Find where the given text appears and provide that cell's center as (X, Y) coordinate. 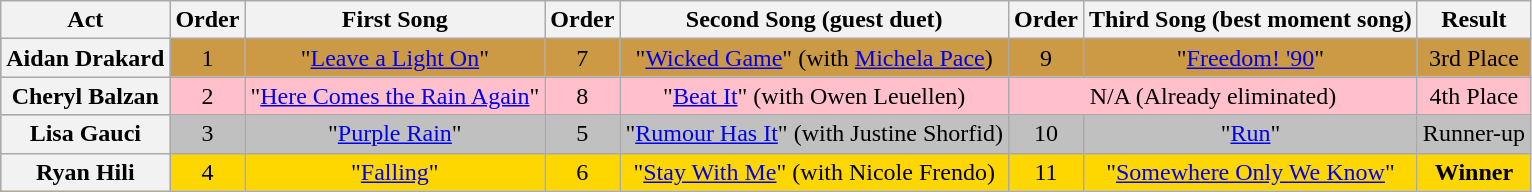
Winner (1474, 172)
Third Song (best moment song) (1251, 20)
"Leave a Light On" (395, 58)
Result (1474, 20)
"Stay With Me" (with Nicole Frendo) (814, 172)
8 (582, 96)
"Beat It" (with Owen Leuellen) (814, 96)
3 (208, 134)
"Rumour Has It" (with Justine Shorfid) (814, 134)
"Falling" (395, 172)
"Purple Rain" (395, 134)
N/A (Already eliminated) (1214, 96)
5 (582, 134)
3rd Place (1474, 58)
11 (1046, 172)
7 (582, 58)
2 (208, 96)
Act (86, 20)
"Wicked Game" (with Michela Pace) (814, 58)
4 (208, 172)
4th Place (1474, 96)
10 (1046, 134)
Second Song (guest duet) (814, 20)
Ryan Hili (86, 172)
"Freedom! '90" (1251, 58)
1 (208, 58)
Runner-up (1474, 134)
"Here Comes the Rain Again" (395, 96)
Cheryl Balzan (86, 96)
First Song (395, 20)
Lisa Gauci (86, 134)
"Somewhere Only We Know" (1251, 172)
6 (582, 172)
9 (1046, 58)
"Run" (1251, 134)
Aidan Drakard (86, 58)
